Locate the cell with the specified text and output its [x, y] center coordinate. 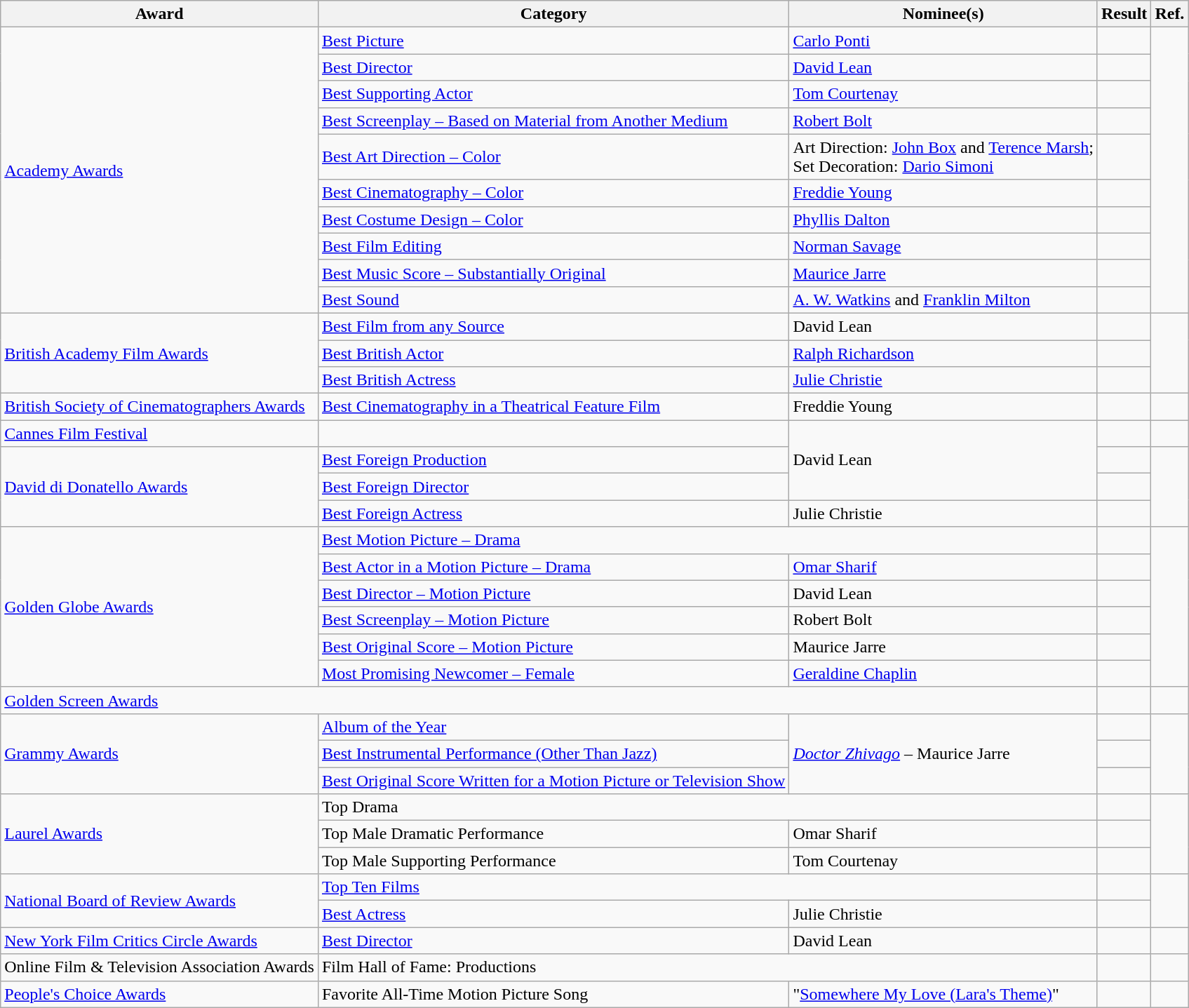
Best Original Score – Motion Picture [553, 647]
Best British Actor [553, 353]
Favorite All-Time Motion Picture Song [553, 994]
British Society of Cinematographers Awards [160, 407]
Best Foreign Production [553, 460]
Best Art Direction – Color [553, 157]
Ralph Richardson [943, 353]
Best Actor in a Motion Picture – Drama [553, 567]
Geraldine Chaplin [943, 673]
Best Original Score Written for a Motion Picture or Television Show [553, 781]
Best Motion Picture – Drama [707, 540]
Academy Awards [160, 170]
David di Donatello Awards [160, 487]
Top Male Dramatic Performance [553, 834]
Best Cinematography in a Theatrical Feature Film [553, 407]
Top Male Supporting Performance [553, 861]
Best Screenplay – Based on Material from Another Medium [553, 121]
Laurel Awards [160, 834]
Best Costume Design – Color [553, 220]
Online Film & Television Association Awards [160, 967]
Cannes Film Festival [160, 434]
Best Foreign Director [553, 487]
Best Sound [553, 300]
Best Director – Motion Picture [553, 593]
Film Hall of Fame: Productions [707, 967]
Ref. [1170, 14]
Doctor Zhivago – Maurice Jarre [943, 753]
Best Supporting Actor [553, 94]
Golden Globe Awards [160, 607]
Top Ten Films [707, 887]
Best Cinematography – Color [553, 193]
"Somewhere My Love (Lara's Theme)" [943, 994]
Best Screenplay – Motion Picture [553, 620]
Best Actress [553, 914]
Top Drama [707, 807]
Most Promising Newcomer – Female [553, 673]
Best Instrumental Performance (Other Than Jazz) [553, 753]
Best British Actress [553, 380]
Grammy Awards [160, 753]
Best Film from any Source [553, 326]
Result [1124, 14]
British Academy Film Awards [160, 353]
Art Direction: John Box and Terence Marsh; Set Decoration: Dario Simoni [943, 157]
Best Foreign Actress [553, 513]
Best Music Score – Substantially Original [553, 273]
Golden Screen Awards [549, 700]
National Board of Review Awards [160, 901]
People's Choice Awards [160, 994]
Phyllis Dalton [943, 220]
Norman Savage [943, 246]
Album of the Year [553, 727]
New York Film Critics Circle Awards [160, 941]
Award [160, 14]
Carlo Ponti [943, 41]
A. W. Watkins and Franklin Milton [943, 300]
Nominee(s) [943, 14]
Best Picture [553, 41]
Best Film Editing [553, 246]
Category [553, 14]
